Determine the (x, y) coordinate at the center of the cell enclosing the given text.  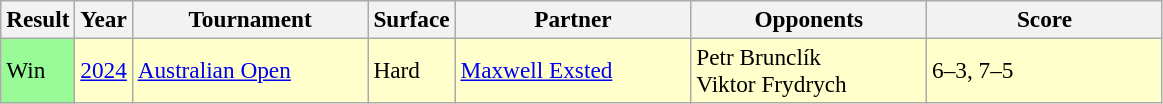
6–3, 7–5 (1045, 70)
Score (1045, 19)
Result (38, 19)
Year (104, 19)
Maxwell Exsted (573, 70)
Hard (412, 70)
Opponents (809, 19)
Australian Open (250, 70)
Tournament (250, 19)
Partner (573, 19)
Win (38, 70)
Petr Brunclík Viktor Frydrych (809, 70)
Surface (412, 19)
2024 (104, 70)
